From the cell containing the given text, extract its center point as (x, y) coordinate. 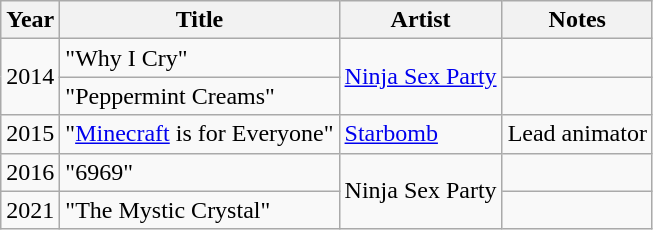
Notes (577, 20)
"6969" (200, 172)
Starbomb (420, 134)
Lead animator (577, 134)
"Minecraft is for Everyone" (200, 134)
2014 (30, 77)
2015 (30, 134)
"Why I Cry" (200, 58)
Year (30, 20)
2016 (30, 172)
2021 (30, 210)
Artist (420, 20)
Title (200, 20)
"The Mystic Crystal" (200, 210)
"Peppermint Creams" (200, 96)
